Locate the cell with the specified text and output its (x, y) center coordinate. 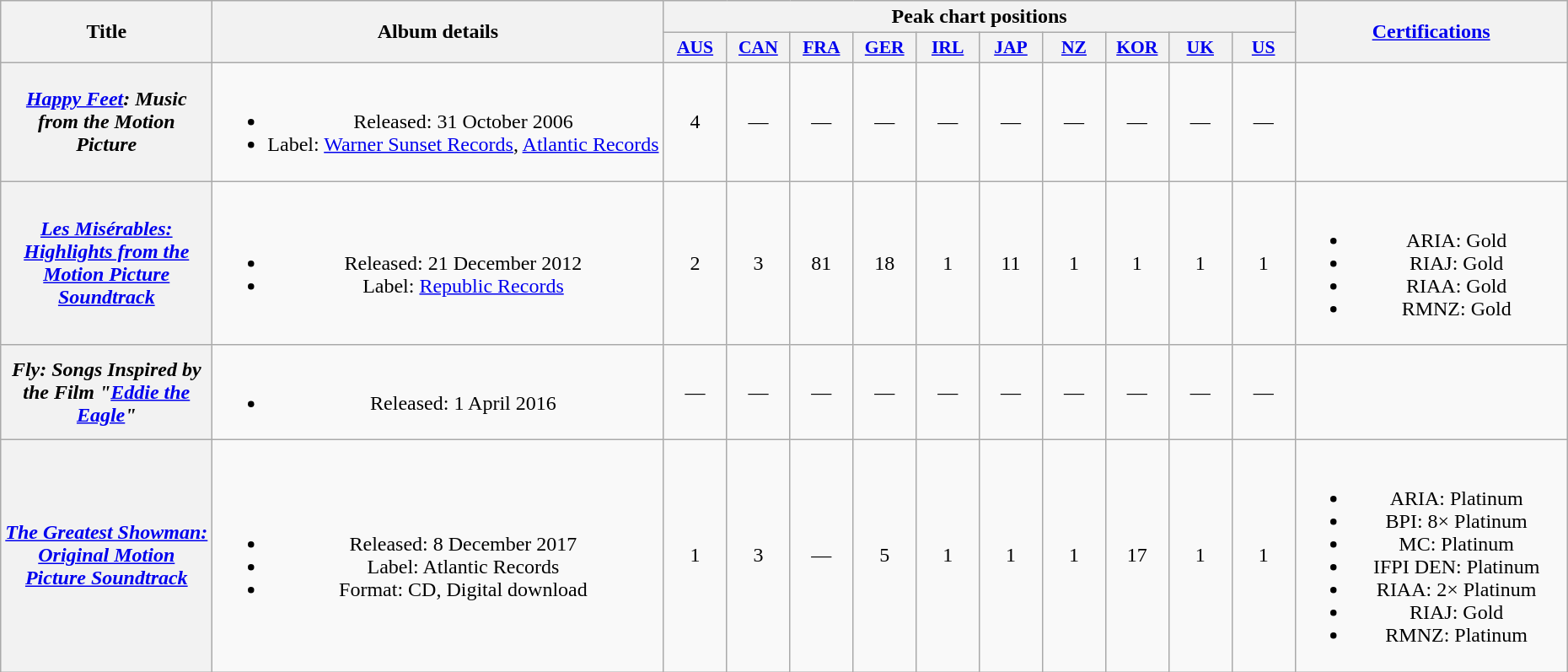
GER (885, 48)
Certifications (1431, 32)
11 (1012, 262)
UK (1200, 48)
Happy Feet: Music from the Motion Picture (106, 121)
Released: 31 October 2006Label: Warner Sunset Records, Atlantic Records (438, 121)
The Greatest Showman: Original Motion Picture Soundtrack (106, 556)
4 (695, 121)
US (1263, 48)
Title (106, 32)
IRL (948, 48)
Released: 21 December 2012Label: Republic Records (438, 262)
Released: 8 December 2017Label: Atlantic RecordsFormat: CD, Digital download (438, 556)
FRA (821, 48)
18 (885, 262)
Les Misérables: Highlights from the Motion Picture Soundtrack (106, 262)
Fly: Songs Inspired by the Film "Eddie the Eagle" (106, 393)
5 (885, 556)
Released: 1 April 2016 (438, 393)
81 (821, 262)
AUS (695, 48)
JAP (1012, 48)
NZ (1074, 48)
CAN (759, 48)
Peak chart positions (980, 17)
Album details (438, 32)
17 (1136, 556)
KOR (1136, 48)
ARIA: PlatinumBPI: 8× PlatinumMC: PlatinumIFPI DEN: PlatinumRIAA: 2× PlatinumRIAJ: GoldRMNZ: Platinum (1431, 556)
2 (695, 262)
ARIA: GoldRIAJ: GoldRIAA: GoldRMNZ: Gold (1431, 262)
